Output the [X, Y] coordinate of the center of the cell containing the given text.  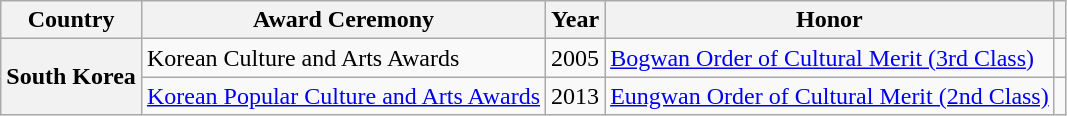
Korean Popular Culture and Arts Awards [343, 96]
Country [72, 20]
2013 [576, 96]
Korean Culture and Arts Awards [343, 58]
Bogwan Order of Cultural Merit (3rd Class) [830, 58]
Award Ceremony [343, 20]
South Korea [72, 77]
Honor [830, 20]
Year [576, 20]
2005 [576, 58]
Eungwan Order of Cultural Merit (2nd Class) [830, 96]
